Scan for the cell matching the given text and deliver its (x, y) coordinate at center. 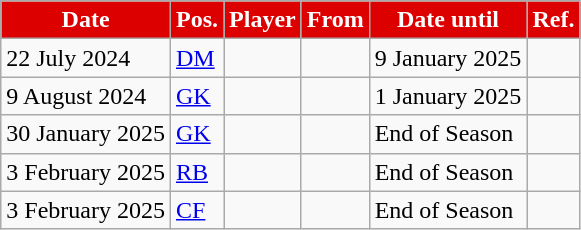
Pos. (196, 20)
CF (196, 210)
Ref. (554, 20)
Date until (448, 20)
9 January 2025 (448, 58)
From (335, 20)
9 August 2024 (86, 96)
RB (196, 172)
DM (196, 58)
Date (86, 20)
Player (263, 20)
22 July 2024 (86, 58)
30 January 2025 (86, 134)
1 January 2025 (448, 96)
